Locate the cell with the specified text and output its [X, Y] center coordinate. 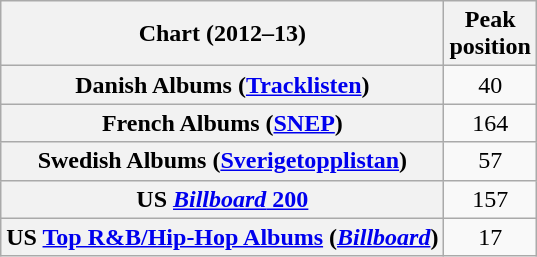
17 [490, 237]
US Billboard 200 [222, 199]
Swedish Albums (Sverigetopplistan) [222, 161]
164 [490, 123]
French Albums (SNEP) [222, 123]
40 [490, 85]
Danish Albums (Tracklisten) [222, 85]
Chart (2012–13) [222, 34]
Peakposition [490, 34]
57 [490, 161]
157 [490, 199]
US Top R&B/Hip-Hop Albums (Billboard) [222, 237]
